For the text-containing cell, return its midpoint in (X, Y) coordinate format. 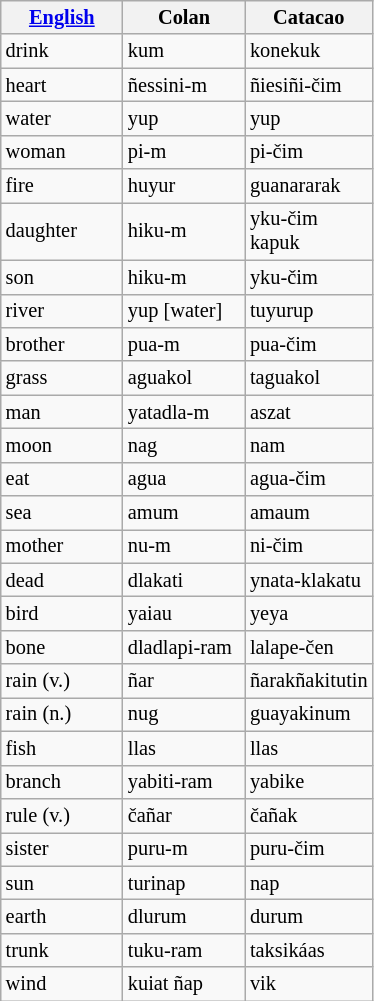
son (62, 277)
drink (62, 51)
sun (62, 883)
grass (62, 378)
yku-čim (308, 277)
durum (308, 916)
English (62, 17)
puru-m (184, 849)
ñiesiñi-čim (308, 85)
rain (n.) (62, 714)
agua-čim (308, 479)
sea (62, 513)
ñessini-m (184, 85)
nam (308, 445)
tuyurup (308, 311)
vik (308, 984)
turinap (184, 883)
pua-čim (308, 344)
Colan (184, 17)
lalape-čen (308, 647)
yabike (308, 782)
aszat (308, 412)
bird (62, 613)
konekuk (308, 51)
branch (62, 782)
nu-m (184, 546)
fish (62, 748)
ynata-klakatu (308, 580)
dlakati (184, 580)
nag (184, 445)
kuiat ñap (184, 984)
heart (62, 85)
yeya (308, 613)
agua (184, 479)
bone (62, 647)
amaum (308, 513)
dlurum (184, 916)
rain (v.) (62, 681)
ni-čim (308, 546)
eat (62, 479)
pi-m (184, 152)
kum (184, 51)
ñar (184, 681)
yaiau (184, 613)
guanararak (308, 186)
taksikáas (308, 950)
huyur (184, 186)
daughter (62, 231)
fire (62, 186)
wind (62, 984)
nap (308, 883)
taguakol (308, 378)
yku-čim kapuk (308, 231)
yup [water] (184, 311)
earth (62, 916)
rule (v.) (62, 815)
guayakinum (308, 714)
čañar (184, 815)
water (62, 118)
pua-m (184, 344)
pi-čim (308, 152)
trunk (62, 950)
nug (184, 714)
ñarakñakitutin (308, 681)
mother (62, 546)
brother (62, 344)
moon (62, 445)
aguakol (184, 378)
dladlapi-ram (184, 647)
woman (62, 152)
yabiti-ram (184, 782)
yatadla-m (184, 412)
man (62, 412)
amum (184, 513)
river (62, 311)
tuku-ram (184, 950)
čañak (308, 815)
Catacao (308, 17)
sister (62, 849)
puru-čim (308, 849)
dead (62, 580)
